Return (x, y) of the center of cell containing provided text 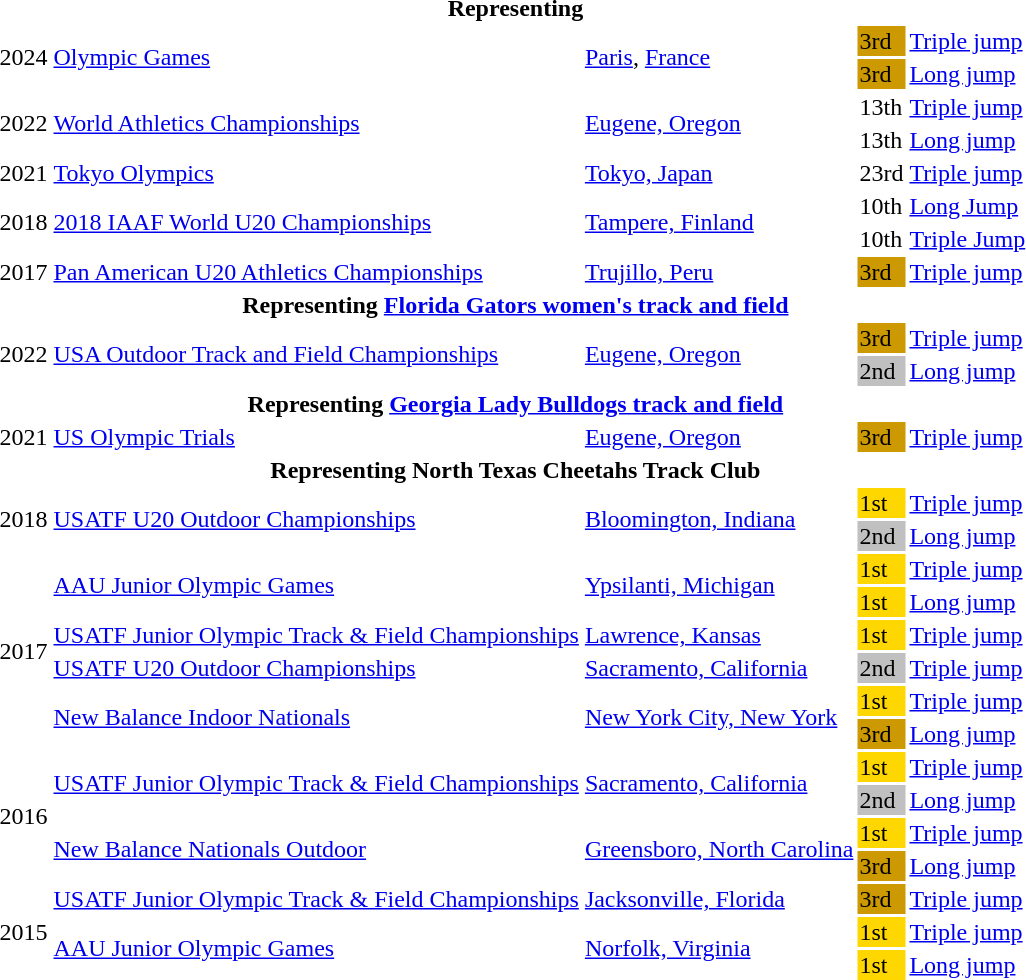
Paris, France (719, 58)
23rd (882, 173)
Norfolk, Virginia (719, 948)
New Balance Nationals Outdoor (316, 850)
Pan American U20 Athletics Championships (316, 272)
Jacksonville, Florida (719, 899)
Tokyo Olympics (316, 173)
Tokyo, Japan (719, 173)
Lawrence, Kansas (719, 635)
USA Outdoor Track and Field Championships (316, 354)
Ypsilanti, Michigan (719, 586)
2018 IAAF World U20 Championships (316, 222)
New York City, New York (719, 718)
Olympic Games (316, 58)
Tampere, Finland (719, 222)
US Olympic Trials (316, 437)
Greensboro, North Carolina (719, 850)
New Balance Indoor Nationals (316, 718)
World Athletics Championships (316, 124)
Trujillo, Peru (719, 272)
Bloomington, Indiana (719, 520)
